Pinpoint the cell where the given text exists, returning its [X, Y] midpoint coordinate. 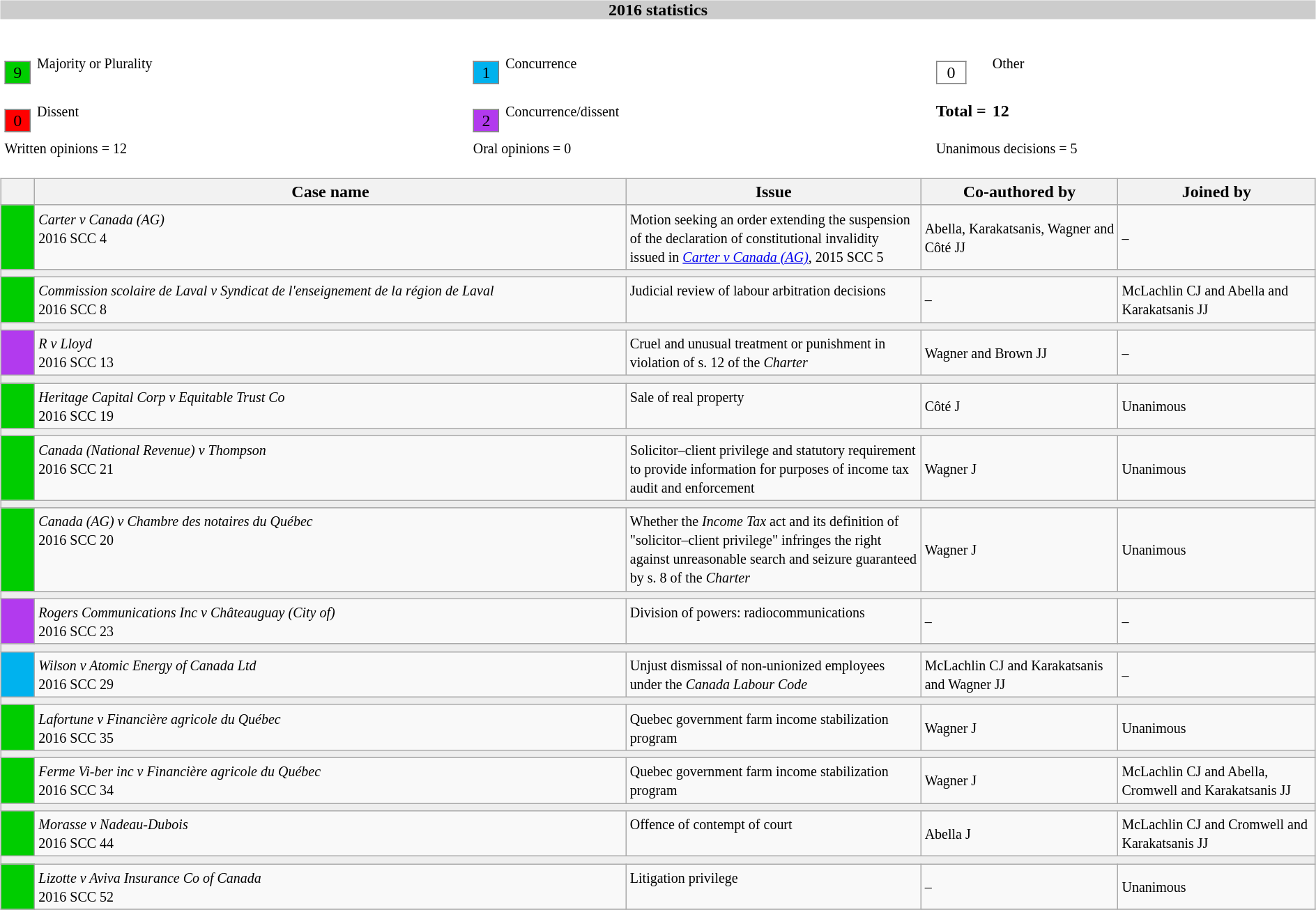
McLachlin CJ and Cromwell and Karakatsanis JJ [1217, 833]
Motion seeking an order extending the suspension of the declaration of constitutional invalidity issued in Carter v Canada (AG), 2015 SCC 5 [774, 237]
McLachlin CJ and Karakatsanis and Wagner JJ [1019, 674]
Sale of real property [774, 406]
Wagner and Brown JJ [1019, 353]
Co-authored by [1019, 192]
Wilson v Atomic Energy of Canada Ltd 2016 SCC 29 [330, 674]
Judicial review of labour arbitration decisions [774, 300]
Carter v Canada (AG) 2016 SCC 4 [330, 237]
Commission scolaire de Laval v Syndicat de l'enseignement de la région de Laval 2016 SCC 8 [330, 300]
Abella J [1019, 833]
Other [1152, 63]
Joined by [1217, 192]
Written opinions = 12 [236, 148]
Division of powers: radiocommunications [774, 622]
Ferme Vi-ber inc v Financière agricole du Québec 2016 SCC 34 [330, 780]
Issue [774, 192]
Lizotte v Aviva Insurance Co of Canada 2016 SCC 52 [330, 886]
Total = [961, 111]
Majority or Plurality [252, 63]
Dissent [252, 111]
12 [1152, 111]
Oral opinions = 0 [701, 148]
Côté J [1019, 406]
Rogers Communications Inc v Châteauguay (City of) 2016 SCC 23 [330, 622]
Canada (AG) v Chambre des notaires du Québec 2016 SCC 20 [330, 549]
R v Lloyd 2016 SCC 13 [330, 353]
Concurrence/dissent [717, 111]
McLachlin CJ and Abella and Karakatsanis JJ [1217, 300]
Concurrence [717, 63]
Case name [330, 192]
Heritage Capital Corp v Equitable Trust Co 2016 SCC 19 [330, 406]
Offence of contempt of court [774, 833]
Morasse v Nadeau-Dubois 2016 SCC 44 [330, 833]
Litigation privilege [774, 886]
Lafortune v Financière agricole du Québec 2016 SCC 35 [330, 727]
Unjust dismissal of non-unionized employees under the Canada Labour Code [774, 674]
Canada (National Revenue) v Thompson 2016 SCC 21 [330, 468]
McLachlin CJ and Abella, Cromwell and Karakatsanis JJ [1217, 780]
Cruel and unusual treatment or punishment in violation of s. 12 of the Charter [774, 353]
Abella, Karakatsanis, Wagner and Côté JJ [1019, 237]
Unanimous decisions = 5 [1124, 148]
Solicitor–client privilege and statutory requirement to provide information for purposes of income tax audit and enforcement [774, 468]
2016 statistics [658, 10]
